Extract the [x, y] coordinate from the center of the cell holding the provided text.  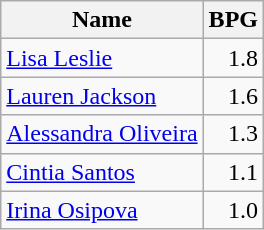
1.0 [233, 210]
Cintia Santos [102, 172]
Lauren Jackson [102, 96]
1.6 [233, 96]
BPG [233, 20]
1.3 [233, 134]
1.1 [233, 172]
Irina Osipova [102, 210]
Name [102, 20]
Alessandra Oliveira [102, 134]
Lisa Leslie [102, 58]
1.8 [233, 58]
